Extract the [X, Y] coordinate from the center of the cell holding the provided text.  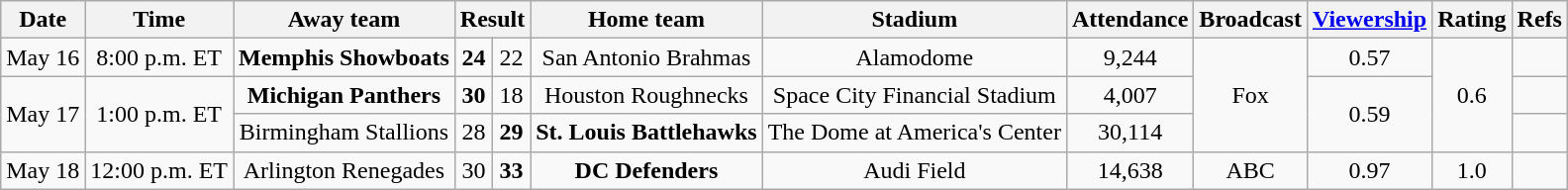
Michigan Panthers [344, 95]
DC Defenders [646, 170]
May 17 [44, 114]
Alamodome [915, 57]
Space City Financial Stadium [915, 95]
Away team [344, 20]
May 18 [44, 170]
4,007 [1129, 95]
Viewership [1369, 20]
Attendance [1129, 20]
Birmingham Stallions [344, 133]
May 16 [44, 57]
San Antonio Brahmas [646, 57]
Result [492, 20]
Memphis Showboats [344, 57]
12:00 p.m. ET [159, 170]
Stadium [915, 20]
14,638 [1129, 170]
30,114 [1129, 133]
9,244 [1129, 57]
Fox [1251, 95]
18 [512, 95]
Time [159, 20]
0.57 [1369, 57]
22 [512, 57]
29 [512, 133]
0.97 [1369, 170]
St. Louis Battlehawks [646, 133]
28 [473, 133]
ABC [1251, 170]
0.59 [1369, 114]
0.6 [1472, 95]
1.0 [1472, 170]
Audi Field [915, 170]
The Dome at America's Center [915, 133]
Date [44, 20]
Refs [1539, 20]
8:00 p.m. ET [159, 57]
33 [512, 170]
24 [473, 57]
Rating [1472, 20]
Houston Roughnecks [646, 95]
Broadcast [1251, 20]
1:00 p.m. ET [159, 114]
Home team [646, 20]
Arlington Renegades [344, 170]
